Return (x, y) of the center of cell containing provided text 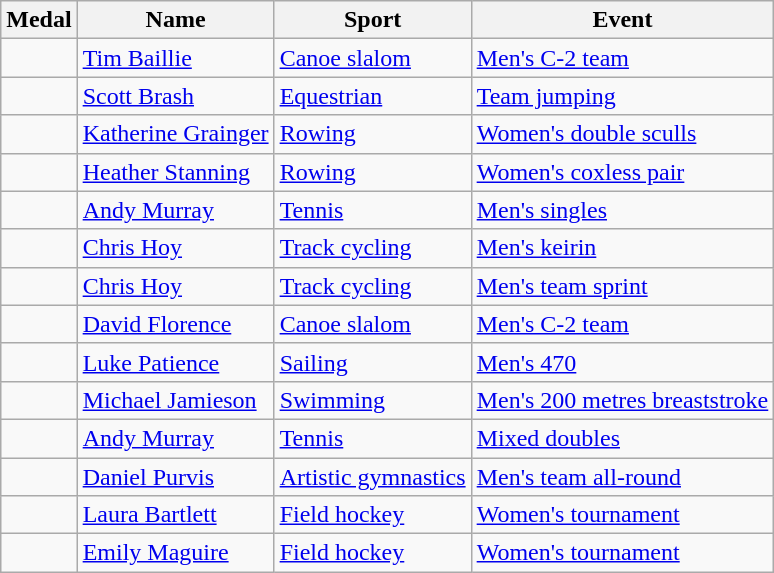
Sailing (372, 362)
Katherine Grainger (176, 134)
Men's 200 metres breaststroke (622, 400)
Equestrian (372, 96)
Michael Jamieson (176, 400)
Luke Patience (176, 362)
Men's 470 (622, 362)
Heather Stanning (176, 172)
Tim Baillie (176, 58)
David Florence (176, 324)
Women's double sculls (622, 134)
Men's team all-round (622, 477)
Scott Brash (176, 96)
Name (176, 20)
Team jumping (622, 96)
Daniel Purvis (176, 477)
Sport (372, 20)
Mixed doubles (622, 438)
Event (622, 20)
Women's coxless pair (622, 172)
Medal (39, 20)
Emily Maguire (176, 553)
Men's team sprint (622, 286)
Men's singles (622, 210)
Swimming (372, 400)
Artistic gymnastics (372, 477)
Laura Bartlett (176, 515)
Men's keirin (622, 248)
